Return [X, Y] of the center of cell containing provided text 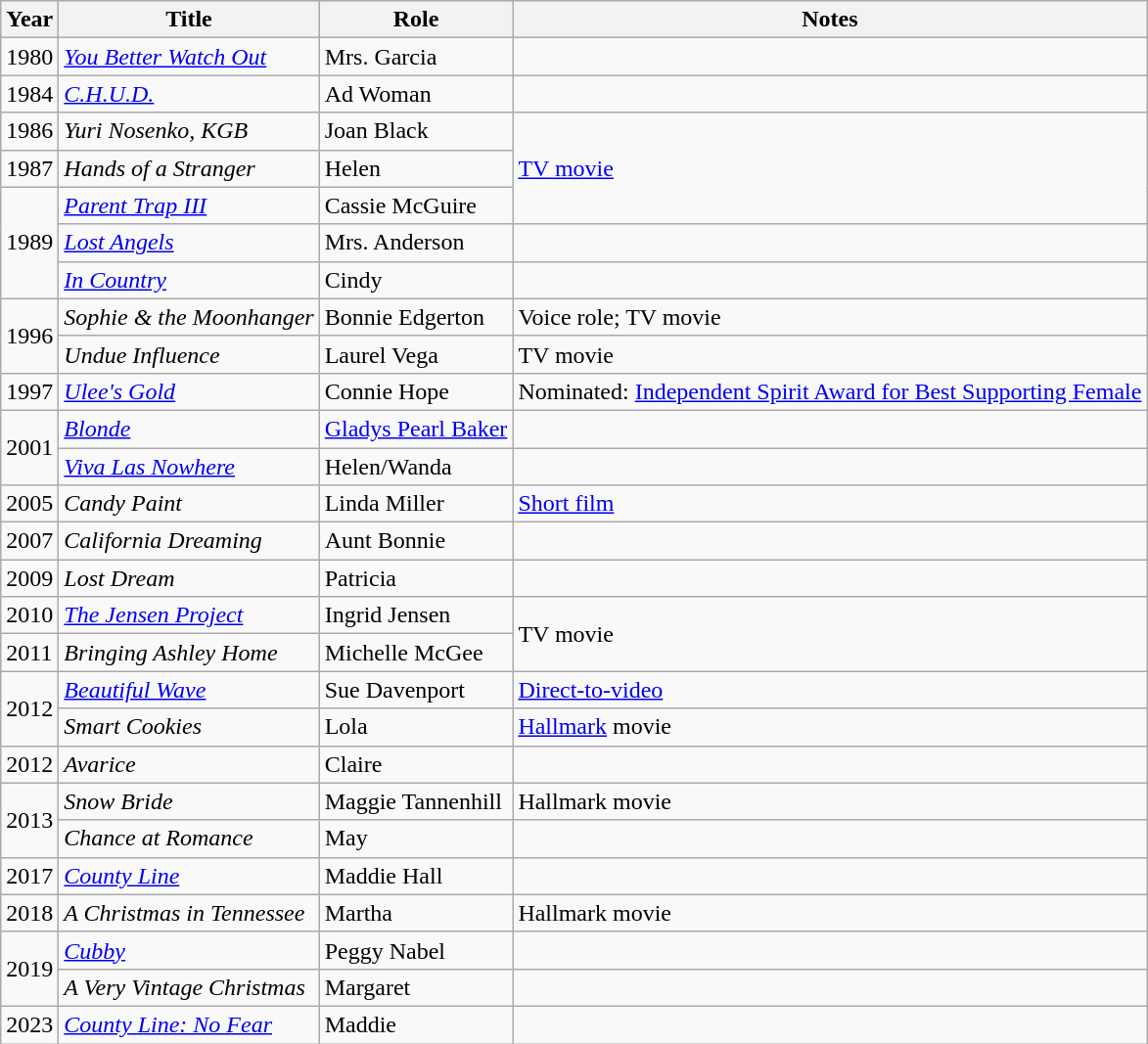
In Country [189, 280]
Parent Trap III [189, 205]
Peggy Nabel [416, 950]
Ulee's Gold [189, 391]
Cassie McGuire [416, 205]
2005 [29, 504]
Undue Influence [189, 354]
Direct-to-video [830, 690]
Sue Davenport [416, 690]
1997 [29, 391]
2018 [29, 913]
Avarice [189, 764]
Mrs. Garcia [416, 57]
Blonde [189, 429]
Martha [416, 913]
Short film [830, 504]
Lost Dream [189, 578]
Hands of a Stranger [189, 168]
Chance at Romance [189, 839]
Cubby [189, 950]
2019 [29, 969]
Linda Miller [416, 504]
Voice role; TV movie [830, 317]
Ingrid Jensen [416, 615]
Bonnie Edgerton [416, 317]
2007 [29, 541]
Lost Angels [189, 243]
Nominated: Independent Spirit Award for Best Supporting Female [830, 391]
Sophie & the Moonhanger [189, 317]
1986 [29, 131]
Patricia [416, 578]
County Line: No Fear [189, 1024]
2010 [29, 615]
Margaret [416, 987]
May [416, 839]
Year [29, 20]
1989 [29, 243]
Maddie Hall [416, 876]
A Very Vintage Christmas [189, 987]
Beautiful Wave [189, 690]
Snow Bride [189, 801]
Ad Woman [416, 94]
2017 [29, 876]
Cindy [416, 280]
2023 [29, 1024]
Helen [416, 168]
2011 [29, 653]
Gladys Pearl Baker [416, 429]
Smart Cookies [189, 727]
A Christmas in Tennessee [189, 913]
1980 [29, 57]
2001 [29, 447]
California Dreaming [189, 541]
Helen/Wanda [416, 467]
1987 [29, 168]
Lola [416, 727]
Aunt Bonnie [416, 541]
Title [189, 20]
Notes [830, 20]
You Better Watch Out [189, 57]
Role [416, 20]
Michelle McGee [416, 653]
Viva Las Nowhere [189, 467]
1996 [29, 336]
2013 [29, 820]
Claire [416, 764]
Mrs. Anderson [416, 243]
The Jensen Project [189, 615]
1984 [29, 94]
Maddie [416, 1024]
County Line [189, 876]
Yuri Nosenko, KGB [189, 131]
Bringing Ashley Home [189, 653]
C.H.U.D. [189, 94]
Joan Black [416, 131]
Laurel Vega [416, 354]
Connie Hope [416, 391]
Candy Paint [189, 504]
2009 [29, 578]
Maggie Tannenhill [416, 801]
